Locate the cell with the specified text and output its (X, Y) center coordinate. 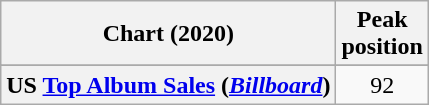
US Top Album Sales (Billboard) (168, 85)
92 (382, 85)
Chart (2020) (168, 34)
Peakposition (382, 34)
